Scan for the cell matching the given text and deliver its (X, Y) coordinate at center. 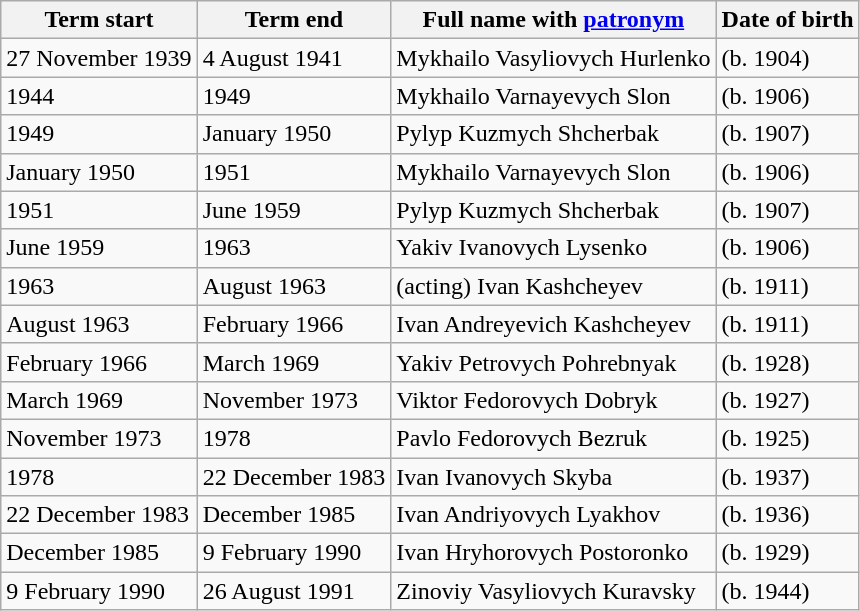
(b. 1904) (788, 58)
26 August 1991 (294, 591)
Full name with patronym (554, 20)
(b. 1928) (788, 362)
(b. 1925) (788, 438)
Ivan Andreyevich Kashcheyev (554, 324)
4 August 1941 (294, 58)
(b. 1927) (788, 400)
Ivan Ivanovych Skyba (554, 477)
(b. 1936) (788, 515)
Ivan Andriyovych Lyakhov (554, 515)
Pavlo Fedorovych Bezruk (554, 438)
Mykhailo Vasyliovych Hurlenko (554, 58)
Term end (294, 20)
Date of birth (788, 20)
(b. 1937) (788, 477)
Zinoviy Vasyliovych Kuravsky (554, 591)
Viktor Fedorovych Dobryk (554, 400)
Ivan Hryhorovych Postoronko (554, 553)
1944 (99, 96)
27 November 1939 (99, 58)
(b. 1944) (788, 591)
(acting) Ivan Kashcheyev (554, 286)
Yakiv Petrovych Pohrebnyak (554, 362)
Term start (99, 20)
Yakiv Ivanovych Lysenko (554, 248)
(b. 1929) (788, 553)
